Locate the cell with the specified text and output its [X, Y] center coordinate. 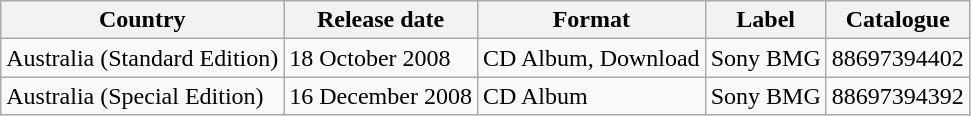
Release date [381, 20]
Label [766, 20]
Australia (Standard Edition) [142, 58]
CD Album [591, 96]
Country [142, 20]
Catalogue [898, 20]
Format [591, 20]
88697394392 [898, 96]
88697394402 [898, 58]
16 December 2008 [381, 96]
18 October 2008 [381, 58]
Australia (Special Edition) [142, 96]
CD Album, Download [591, 58]
